Extract the [x, y] coordinate from the center of the cell holding the provided text.  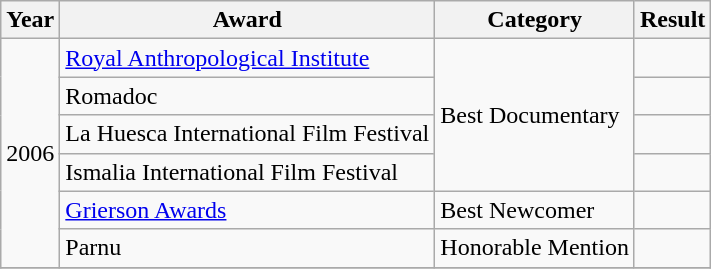
La Huesca International Film Festival [248, 134]
Parnu [248, 248]
Award [248, 20]
Grierson Awards [248, 210]
Best Documentary [535, 115]
Royal Anthropological Institute [248, 58]
Honorable Mention [535, 248]
2006 [30, 153]
Result [672, 20]
Category [535, 20]
Romadoc [248, 96]
Best Newcomer [535, 210]
Year [30, 20]
Ismalia International Film Festival [248, 172]
